Output the (X, Y) coordinate of the center of the cell containing the given text.  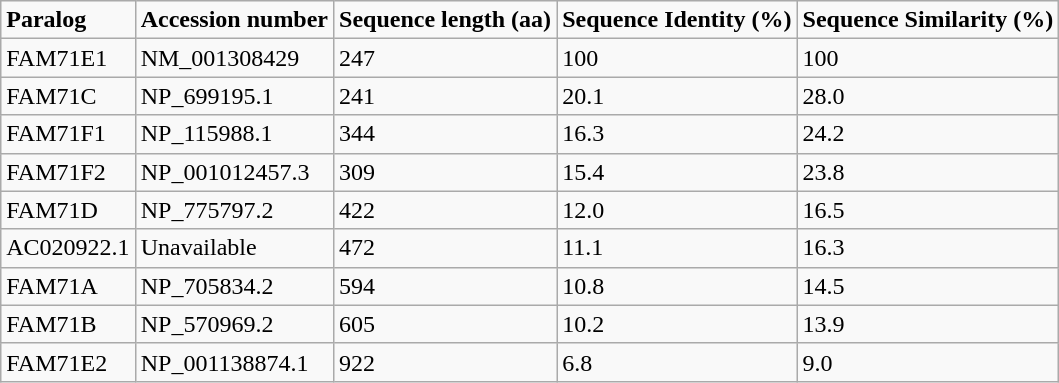
16.5 (928, 210)
Sequence Similarity (%) (928, 20)
FAM71E1 (68, 58)
FAM71A (68, 286)
15.4 (677, 172)
NP_001012457.3 (234, 172)
20.1 (677, 96)
247 (446, 58)
422 (446, 210)
Accession number (234, 20)
FAM71F2 (68, 172)
Sequence length (aa) (446, 20)
605 (446, 324)
FAM71D (68, 210)
12.0 (677, 210)
Unavailable (234, 248)
14.5 (928, 286)
NM_001308429 (234, 58)
594 (446, 286)
NP_001138874.1 (234, 362)
472 (446, 248)
NP_115988.1 (234, 134)
24.2 (928, 134)
FAM71B (68, 324)
FAM71E2 (68, 362)
13.9 (928, 324)
23.8 (928, 172)
Sequence Identity (%) (677, 20)
NP_699195.1 (234, 96)
6.8 (677, 362)
10.8 (677, 286)
NP_570969.2 (234, 324)
241 (446, 96)
9.0 (928, 362)
FAM71C (68, 96)
NP_775797.2 (234, 210)
344 (446, 134)
AC020922.1 (68, 248)
11.1 (677, 248)
FAM71F1 (68, 134)
NP_705834.2 (234, 286)
922 (446, 362)
10.2 (677, 324)
28.0 (928, 96)
309 (446, 172)
Paralog (68, 20)
